Determine the [x, y] coordinate at the center of the cell enclosing the given text.  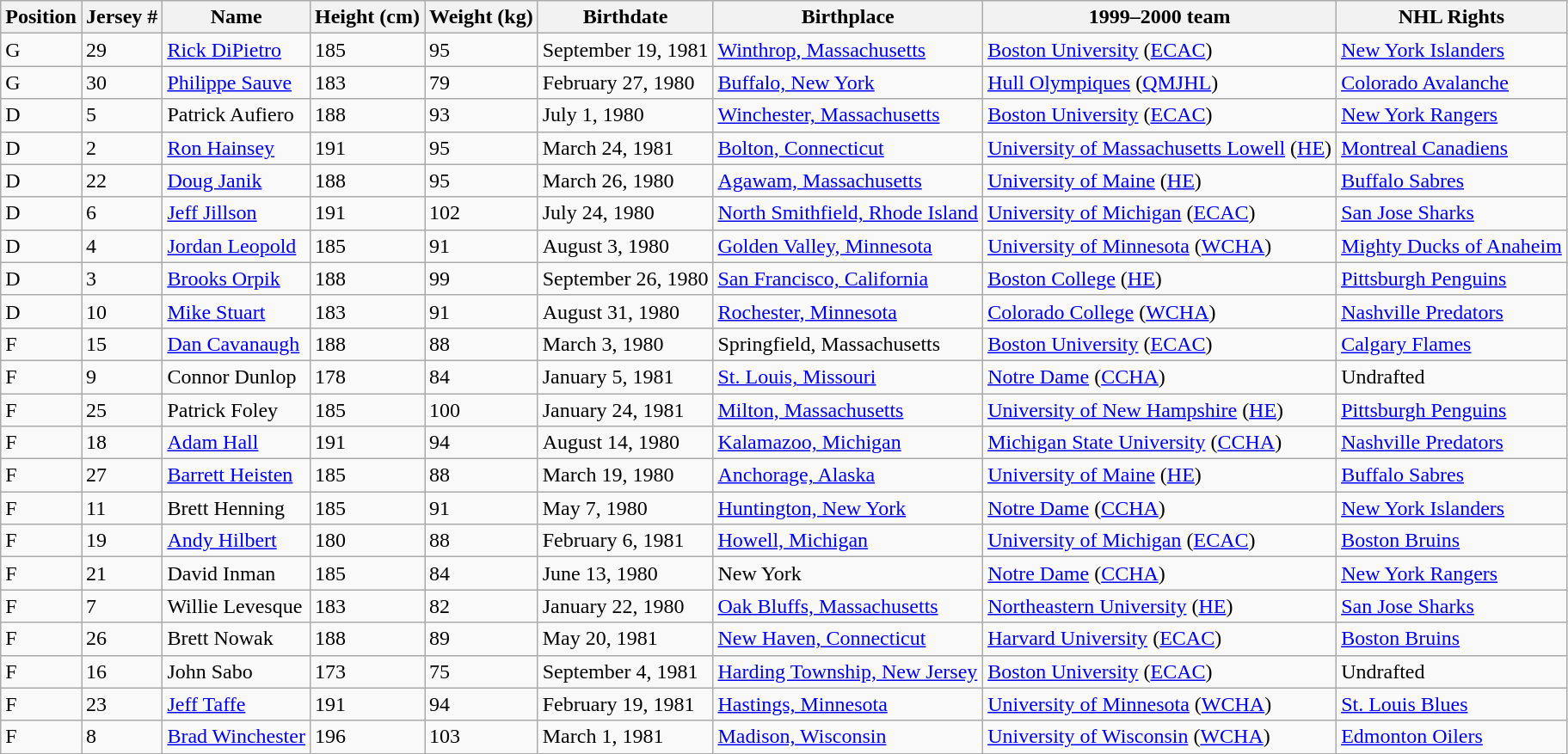
Jordan Leopold [237, 246]
196 [366, 737]
Weight (kg) [482, 17]
St. Louis, Missouri [848, 377]
June 13, 1980 [625, 573]
San Francisco, California [848, 279]
January 5, 1981 [625, 377]
Agawam, Massachusetts [848, 181]
January 22, 1980 [625, 606]
Brett Nowak [237, 639]
Colorado Avalanche [1452, 83]
Brad Winchester [237, 737]
August 14, 1980 [625, 443]
John Sabo [237, 671]
Philippe Sauve [237, 83]
February 6, 1981 [625, 541]
January 24, 1981 [625, 410]
August 31, 1980 [625, 311]
Anchorage, Alaska [848, 475]
North Smithfield, Rhode Island [848, 213]
25 [121, 410]
Barrett Heisten [237, 475]
Willie Levesque [237, 606]
Birthdate [625, 17]
Mighty Ducks of Anaheim [1452, 246]
Patrick Aufiero [237, 115]
Calgary Flames [1452, 344]
Doug Janik [237, 181]
March 1, 1981 [625, 737]
Winchester, Massachusetts [848, 115]
15 [121, 344]
Adam Hall [237, 443]
21 [121, 573]
93 [482, 115]
Colorado College (WCHA) [1159, 311]
Jeff Jillson [237, 213]
September 19, 1981 [625, 50]
Howell, Michigan [848, 541]
David Inman [237, 573]
75 [482, 671]
5 [121, 115]
Winthrop, Massachusetts [848, 50]
29 [121, 50]
March 19, 1980 [625, 475]
Springfield, Massachusetts [848, 344]
September 4, 1981 [625, 671]
University of New Hampshire (HE) [1159, 410]
3 [121, 279]
9 [121, 377]
February 27, 1980 [625, 83]
22 [121, 181]
8 [121, 737]
Jeff Taffe [237, 704]
27 [121, 475]
Position [41, 17]
Patrick Foley [237, 410]
Madison, Wisconsin [848, 737]
Brooks Orpik [237, 279]
St. Louis Blues [1452, 704]
Kalamazoo, Michigan [848, 443]
Montreal Canadiens [1452, 148]
July 24, 1980 [625, 213]
July 1, 1980 [625, 115]
New York [848, 573]
August 3, 1980 [625, 246]
Rick DiPietro [237, 50]
19 [121, 541]
Connor Dunlop [237, 377]
1999–2000 team [1159, 17]
89 [482, 639]
Dan Cavanaugh [237, 344]
Brett Henning [237, 508]
Oak Bluffs, Massachusetts [848, 606]
University of Massachusetts Lowell (HE) [1159, 148]
23 [121, 704]
16 [121, 671]
Buffalo, New York [848, 83]
Huntington, New York [848, 508]
11 [121, 508]
Ron Hainsey [237, 148]
May 7, 1980 [625, 508]
Jersey # [121, 17]
Height (cm) [366, 17]
NHL Rights [1452, 17]
Mike Stuart [237, 311]
Boston College (HE) [1159, 279]
Northeastern University (HE) [1159, 606]
180 [366, 541]
18 [121, 443]
Hull Olympiques (QMJHL) [1159, 83]
May 20, 1981 [625, 639]
March 26, 1980 [625, 181]
79 [482, 83]
Edmonton Oilers [1452, 737]
Name [237, 17]
Hastings, Minnesota [848, 704]
2 [121, 148]
6 [121, 213]
30 [121, 83]
Birthplace [848, 17]
178 [366, 377]
99 [482, 279]
102 [482, 213]
100 [482, 410]
Harvard University (ECAC) [1159, 639]
Milton, Massachusetts [848, 410]
March 24, 1981 [625, 148]
26 [121, 639]
Bolton, Connecticut [848, 148]
7 [121, 606]
Golden Valley, Minnesota [848, 246]
March 3, 1980 [625, 344]
82 [482, 606]
September 26, 1980 [625, 279]
University of Wisconsin (WCHA) [1159, 737]
Rochester, Minnesota [848, 311]
4 [121, 246]
New Haven, Connecticut [848, 639]
10 [121, 311]
Andy Hilbert [237, 541]
Michigan State University (CCHA) [1159, 443]
173 [366, 671]
February 19, 1981 [625, 704]
103 [482, 737]
Harding Township, New Jersey [848, 671]
